For the text-containing cell, return its midpoint in [x, y] coordinate format. 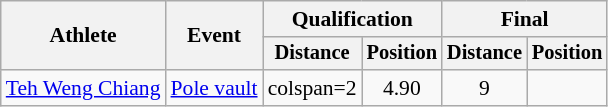
Event [214, 36]
4.90 [402, 88]
Teh Weng Chiang [84, 88]
Final [524, 19]
Qualification [352, 19]
Pole vault [214, 88]
Athlete [84, 36]
9 [484, 88]
colspan=2 [312, 88]
